Return the (x, y) coordinate for the center point of the cell that contains the specified text.  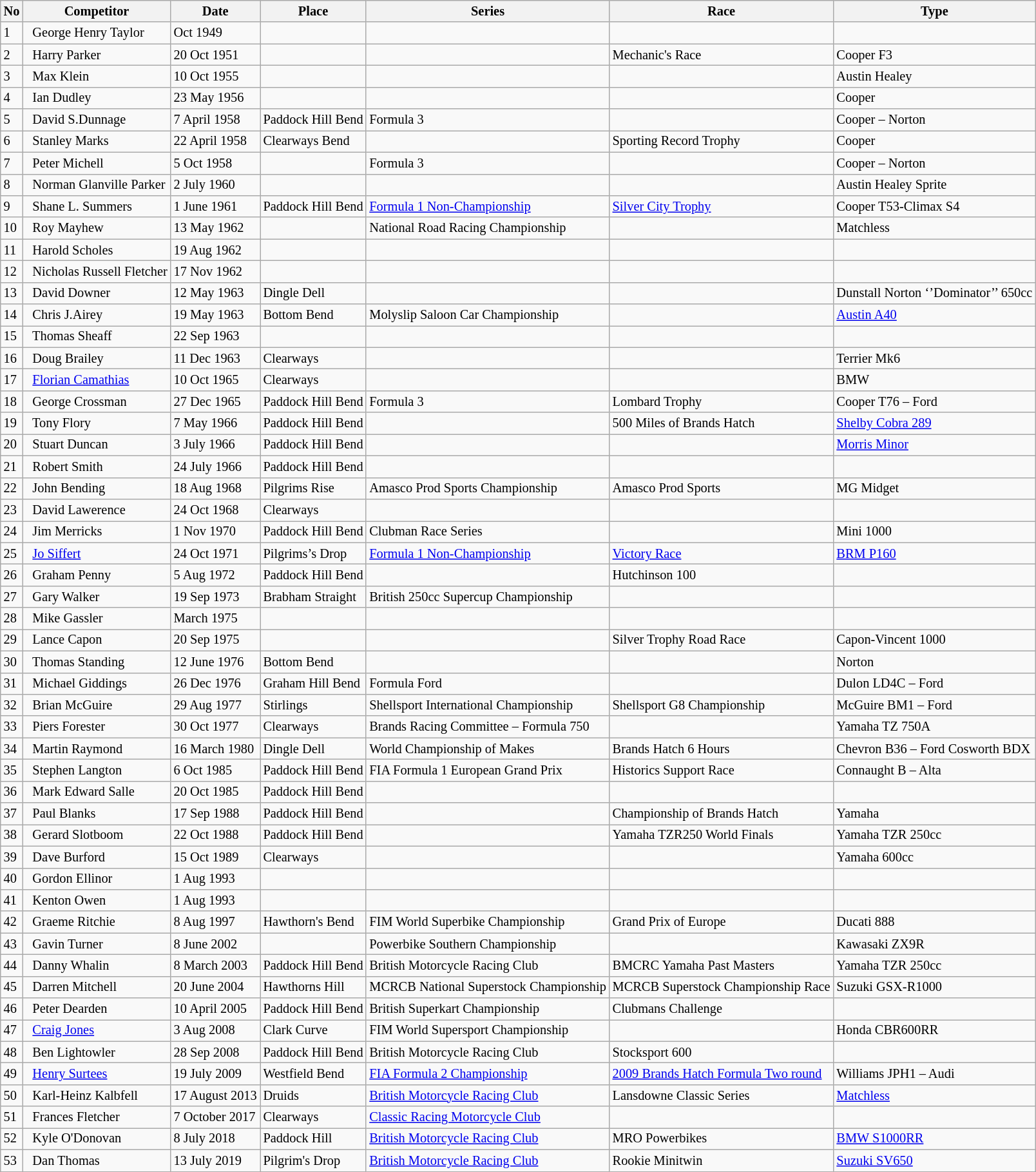
National Road Racing Championship (487, 228)
Graham Penny (97, 575)
Westfield Bend (313, 1074)
Mark Edward Salle (97, 792)
26 (12, 575)
5 Oct 1958 (215, 163)
Victory Race (722, 553)
500 Miles of Brands Hatch (722, 423)
27 (12, 597)
48 (12, 1052)
Race (722, 11)
33 (12, 727)
30 (12, 662)
8 March 2003 (215, 965)
24 July 1966 (215, 466)
22 Sep 1963 (215, 336)
Kawasaki ZX9R (935, 944)
10 (12, 228)
Yamaha (935, 814)
Series (487, 11)
Dave Burford (97, 857)
13 (12, 293)
Kenton Owen (97, 900)
36 (12, 792)
Graeme Ritchie (97, 922)
Thomas Standing (97, 662)
Stuart Duncan (97, 445)
Peter Michell (97, 163)
20 Oct 1951 (215, 55)
24 Oct 1971 (215, 553)
51 (12, 1117)
19 May 1963 (215, 315)
Florian Camathias (97, 379)
28 (12, 619)
Hutchinson 100 (722, 575)
MCRCB Superstock Championship Race (722, 987)
39 (12, 857)
Shelby Cobra 289 (935, 423)
22 (12, 488)
Brabham Straight (313, 597)
MRO Powerbikes (722, 1138)
11 (12, 250)
MCRCB National Superstock Championship (487, 987)
12 May 1963 (215, 293)
30 Oct 1977 (215, 727)
Harry Parker (97, 55)
41 (12, 900)
18 (12, 401)
Dunstall Norton ‘’Dominator’’ 650cc (935, 293)
24 (12, 532)
BMCRC Yamaha Past Masters (722, 965)
Norton (935, 662)
George Henry Taylor (97, 33)
25 (12, 553)
Yamaha TZ 750A (935, 727)
Frances Fletcher (97, 1117)
David Downer (97, 293)
Jim Merricks (97, 532)
3 July 1966 (215, 445)
7 May 1966 (215, 423)
34 (12, 749)
4 (12, 98)
Pilgrim's Drop (313, 1160)
Stocksport 600 (722, 1052)
Thomas Sheaff (97, 336)
Cooper T76 – Ford (935, 401)
40 (12, 879)
Type (935, 11)
14 (12, 315)
7 (12, 163)
Stirlings (313, 705)
Grand Prix of Europe (722, 922)
17 August 2013 (215, 1095)
19 Aug 1962 (215, 250)
24 Oct 1968 (215, 510)
Tony Flory (97, 423)
March 1975 (215, 619)
37 (12, 814)
20 (12, 445)
19 July 2009 (215, 1074)
44 (12, 965)
19 Sep 1973 (215, 597)
10 Oct 1955 (215, 76)
2 July 1960 (215, 185)
Stephen Langton (97, 770)
Chris J.Airey (97, 315)
Piers Forester (97, 727)
13 July 2019 (215, 1160)
5 (12, 120)
Gerard Slotboom (97, 835)
Brands Racing Committee – Formula 750 (487, 727)
BRM P160 (935, 553)
16 (12, 358)
21 (12, 466)
British Superkart Championship (487, 1009)
20 Sep 1975 (215, 640)
12 June 1976 (215, 662)
Pilgrims’s Drop (313, 553)
Powerbike Southern Championship (487, 944)
Clearways Bend (313, 141)
FIM World Supersport Championship (487, 1030)
Paul Blanks (97, 814)
22 Oct 1988 (215, 835)
29 (12, 640)
Karl-Heinz Kalbfell (97, 1095)
8 (12, 185)
Oct 1949 (215, 33)
Clubmans Challenge (722, 1009)
Shellsport G8 Championship (722, 705)
46 (12, 1009)
Jo Siffert (97, 553)
1 June 1961 (215, 206)
Peter Dearden (97, 1009)
Gordon Ellinor (97, 879)
Williams JPH1 – Audi (935, 1074)
38 (12, 835)
Shellsport International Championship (487, 705)
22 April 1958 (215, 141)
Roy Mayhew (97, 228)
Amasco Prod Sports Championship (487, 488)
17 (12, 379)
Norman Glanville Parker (97, 185)
2009 Brands Hatch Formula Two round (722, 1074)
FIM World Superbike Championship (487, 922)
John Bending (97, 488)
Terrier Mk6 (935, 358)
8 June 2002 (215, 944)
World Championship of Makes (487, 749)
26 Dec 1976 (215, 684)
FIA Formula 1 European Grand Prix (487, 770)
1 (12, 33)
Austin Healey (935, 76)
Stanley Marks (97, 141)
Martin Raymond (97, 749)
Suzuki SV650 (935, 1160)
Cooper F3 (935, 55)
MG Midget (935, 488)
32 (12, 705)
23 (12, 510)
No (12, 11)
53 (12, 1160)
Hawthorn's Bend (313, 922)
BMW S1000RR (935, 1138)
Connaught B – Alta (935, 770)
Darren Mitchell (97, 987)
6 (12, 141)
Paddock Hill (313, 1138)
45 (12, 987)
42 (12, 922)
Clark Curve (313, 1030)
16 March 1980 (215, 749)
Rookie Minitwin (722, 1160)
Graham Hill Bend (313, 684)
15 Oct 1989 (215, 857)
Dan Thomas (97, 1160)
Honda CBR600RR (935, 1030)
15 (12, 336)
Yamaha TZR250 World Finals (722, 835)
Doug Brailey (97, 358)
3 Aug 2008 (215, 1030)
Sporting Record Trophy (722, 141)
Harold Scholes (97, 250)
28 Sep 2008 (215, 1052)
1 Nov 1970 (215, 532)
Danny Whalin (97, 965)
12 (12, 271)
Competitor (97, 11)
Gary Walker (97, 597)
Brands Hatch 6 Hours (722, 749)
52 (12, 1138)
27 Dec 1965 (215, 401)
Capon-Vincent 1000 (935, 640)
British 250cc Supercup Championship (487, 597)
Clubman Race Series (487, 532)
17 Sep 1988 (215, 814)
Robert Smith (97, 466)
20 June 2004 (215, 987)
8 Aug 1997 (215, 922)
43 (12, 944)
49 (12, 1074)
Chevron B36 – Ford Cosworth BDX (935, 749)
Lance Capon (97, 640)
Championship of Brands Hatch (722, 814)
Hawthorns Hill (313, 987)
6 Oct 1985 (215, 770)
Pilgrims Rise (313, 488)
Place (313, 11)
Ducati 888 (935, 922)
20 Oct 1985 (215, 792)
2 (12, 55)
7 April 1958 (215, 120)
29 Aug 1977 (215, 705)
9 (12, 206)
18 Aug 1968 (215, 488)
7 October 2017 (215, 1117)
Cooper T53-Climax S4 (935, 206)
Ben Lightowler (97, 1052)
13 May 1962 (215, 228)
Historics Support Race (722, 770)
Lansdowne Classic Series (722, 1095)
David S.Dunnage (97, 120)
47 (12, 1030)
David Lawerence (97, 510)
3 (12, 76)
10 Oct 1965 (215, 379)
Austin A40 (935, 315)
Craig Jones (97, 1030)
FIA Formula 2 Championship (487, 1074)
George Crossman (97, 401)
Kyle O'Donovan (97, 1138)
Druids (313, 1095)
8 July 2018 (215, 1138)
Nicholas Russell Fletcher (97, 271)
Formula Ford (487, 684)
Date (215, 11)
50 (12, 1095)
Classic Racing Motorcycle Club (487, 1117)
Dulon LD4C – Ford (935, 684)
Henry Surtees (97, 1074)
Lombard Trophy (722, 401)
5 Aug 1972 (215, 575)
Yamaha 600cc (935, 857)
Morris Minor (935, 445)
Silver Trophy Road Race (722, 640)
Mini 1000 (935, 532)
Molyslip Saloon Car Championship (487, 315)
31 (12, 684)
19 (12, 423)
10 April 2005 (215, 1009)
23 May 1956 (215, 98)
BMW (935, 379)
17 Nov 1962 (215, 271)
Mechanic's Race (722, 55)
Mike Gassler (97, 619)
Austin Healey Sprite (935, 185)
35 (12, 770)
McGuire BM1 – Ford (935, 705)
Michael Giddings (97, 684)
Ian Dudley (97, 98)
Max Klein (97, 76)
Gavin Turner (97, 944)
Silver City Trophy (722, 206)
11 Dec 1963 (215, 358)
Shane L. Summers (97, 206)
Suzuki GSX-R1000 (935, 987)
Amasco Prod Sports (722, 488)
Brian McGuire (97, 705)
